Search for the cell housing the specified text and yield its [X, Y] center coordinate. 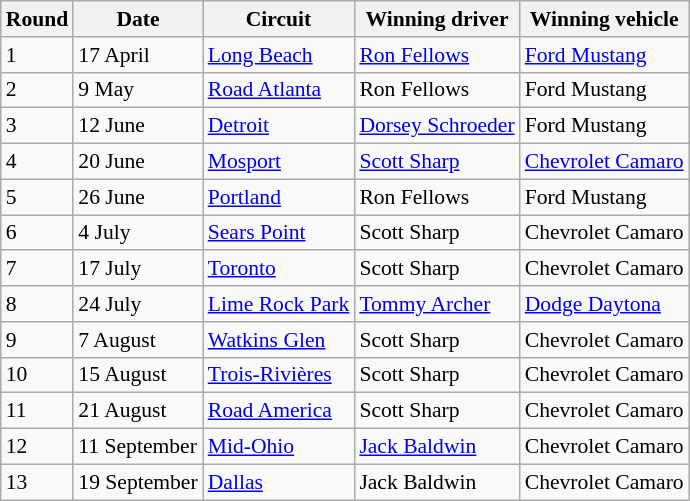
Mosport [279, 162]
2 [38, 90]
15 August [138, 375]
21 August [138, 411]
17 July [138, 269]
12 June [138, 126]
Round [38, 19]
19 September [138, 482]
13 [38, 482]
Date [138, 19]
Winning vehicle [604, 19]
11 September [138, 447]
Road Atlanta [279, 90]
4 [38, 162]
7 August [138, 340]
5 [38, 197]
Mid-Ohio [279, 447]
20 June [138, 162]
Winning driver [436, 19]
17 April [138, 55]
4 July [138, 233]
24 July [138, 304]
12 [38, 447]
Circuit [279, 19]
Trois-Rivières [279, 375]
Lime Rock Park [279, 304]
Dorsey Schroeder [436, 126]
Sears Point [279, 233]
Dodge Daytona [604, 304]
Detroit [279, 126]
9 May [138, 90]
Watkins Glen [279, 340]
Toronto [279, 269]
6 [38, 233]
11 [38, 411]
9 [38, 340]
8 [38, 304]
7 [38, 269]
10 [38, 375]
1 [38, 55]
Tommy Archer [436, 304]
26 June [138, 197]
Road America [279, 411]
3 [38, 126]
Portland [279, 197]
Dallas [279, 482]
Long Beach [279, 55]
